From the cell containing the given text, extract its center point as [X, Y] coordinate. 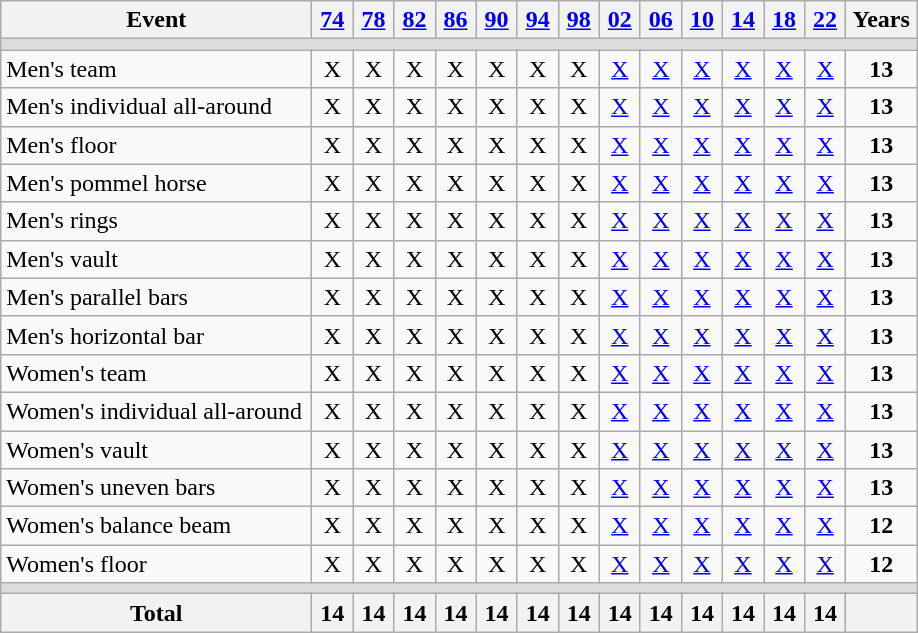
06 [660, 20]
Women's floor [156, 564]
90 [496, 20]
Men's parallel bars [156, 297]
Women's vault [156, 449]
Total [156, 613]
Men's individual all-around [156, 107]
Men's team [156, 69]
82 [414, 20]
78 [374, 20]
86 [456, 20]
94 [538, 20]
22 [826, 20]
98 [578, 20]
Years [882, 20]
Men's floor [156, 145]
Women's balance beam [156, 526]
Men's rings [156, 221]
Men's pommel horse [156, 183]
Men's vault [156, 259]
Event [156, 20]
Women's uneven bars [156, 488]
Men's horizontal bar [156, 335]
10 [702, 20]
Women's team [156, 373]
74 [332, 20]
Women's individual all-around [156, 411]
18 [784, 20]
02 [620, 20]
